From the cell containing the given text, extract its center point as [x, y] coordinate. 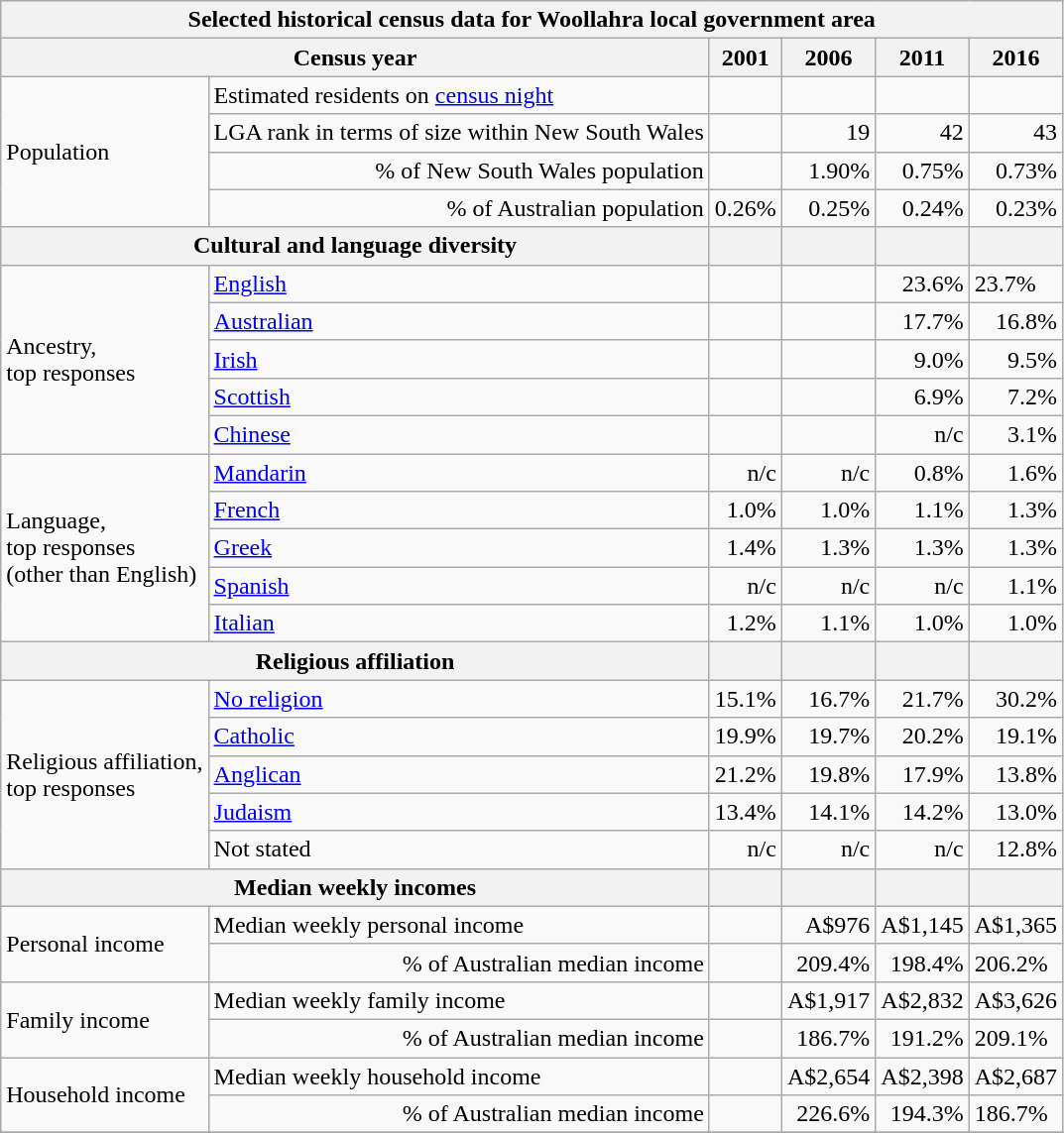
19.7% [828, 736]
A$2,398 [922, 1076]
19.8% [828, 774]
Spanish [458, 586]
A$1,917 [828, 1000]
1.2% [746, 623]
Catholic [458, 736]
Median weekly incomes [355, 887]
Greek [458, 548]
1.6% [1015, 473]
Religious affiliation,top responses [105, 774]
209.4% [828, 963]
13.8% [1015, 774]
19.1% [1015, 736]
A$3,626 [1015, 1000]
206.2% [1015, 963]
2016 [1015, 57]
Ancestry,top responses [105, 359]
30.2% [1015, 699]
Language,top responses(other than English) [105, 548]
0.25% [828, 208]
Judaism [458, 812]
LGA rank in terms of size within New South Wales [458, 133]
13.0% [1015, 812]
14.2% [922, 812]
A$2,654 [828, 1076]
43 [1015, 133]
Irish [458, 359]
12.8% [1015, 850]
1.4% [746, 548]
Family income [105, 1019]
1.90% [828, 170]
21.7% [922, 699]
2006 [828, 57]
226.6% [828, 1114]
17.7% [922, 321]
A$1,365 [1015, 925]
A$1,145 [922, 925]
Median weekly family income [458, 1000]
Chinese [458, 434]
Not stated [458, 850]
Population [105, 152]
Personal income [105, 944]
Census year [355, 57]
19.9% [746, 736]
A$976 [828, 925]
0.8% [922, 473]
Scottish [458, 397]
% of Australian population [458, 208]
21.2% [746, 774]
Household income [105, 1094]
0.24% [922, 208]
0.73% [1015, 170]
Estimated residents on census night [458, 95]
16.8% [1015, 321]
Median weekly household income [458, 1076]
0.26% [746, 208]
Median weekly personal income [458, 925]
194.3% [922, 1114]
A$2,687 [1015, 1076]
14.1% [828, 812]
% of New South Wales population [458, 170]
15.1% [746, 699]
2001 [746, 57]
209.1% [1015, 1038]
19 [828, 133]
9.0% [922, 359]
9.5% [1015, 359]
Cultural and language diversity [355, 246]
23.6% [922, 283]
6.9% [922, 397]
42 [922, 133]
13.4% [746, 812]
No religion [458, 699]
Anglican [458, 774]
198.4% [922, 963]
17.9% [922, 774]
3.1% [1015, 434]
Religious affiliation [355, 661]
16.7% [828, 699]
20.2% [922, 736]
English [458, 283]
French [458, 510]
23.7% [1015, 283]
Selected historical census data for Woollahra local government area [532, 20]
Australian [458, 321]
Mandarin [458, 473]
191.2% [922, 1038]
2011 [922, 57]
0.75% [922, 170]
0.23% [1015, 208]
A$2,832 [922, 1000]
Italian [458, 623]
7.2% [1015, 397]
